Capture the cell that displays the provided text and extract its (x, y) central coordinate. 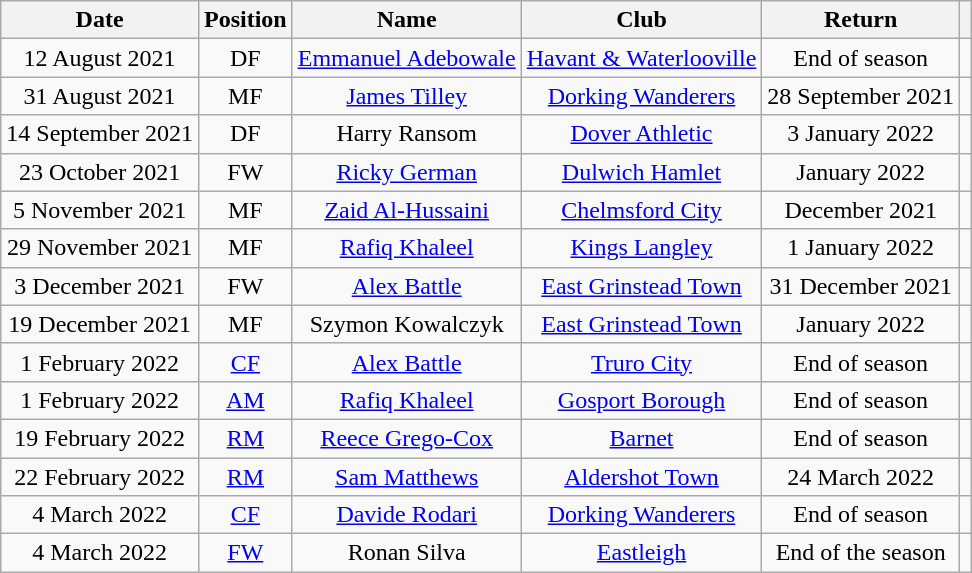
29 November 2021 (100, 248)
Club (642, 20)
James Tilley (406, 96)
Zaid Al-Hussaini (406, 210)
31 December 2021 (861, 286)
Aldershot Town (642, 477)
Truro City (642, 362)
AM (245, 400)
19 February 2022 (100, 438)
Kings Langley (642, 248)
End of the season (861, 553)
Chelmsford City (642, 210)
19 December 2021 (100, 324)
Date (100, 20)
Emmanuel Adebowale (406, 58)
Reece Grego-Cox (406, 438)
Dover Athletic (642, 134)
23 October 2021 (100, 172)
Szymon Kowalczyk (406, 324)
31 August 2021 (100, 96)
12 August 2021 (100, 58)
28 September 2021 (861, 96)
24 March 2022 (861, 477)
3 December 2021 (100, 286)
5 November 2021 (100, 210)
Havant & Waterlooville (642, 58)
3 January 2022 (861, 134)
Ricky German (406, 172)
22 February 2022 (100, 477)
Eastleigh (642, 553)
Sam Matthews (406, 477)
1 January 2022 (861, 248)
Davide Rodari (406, 515)
Gosport Borough (642, 400)
Harry Ransom (406, 134)
14 September 2021 (100, 134)
Barnet (642, 438)
Name (406, 20)
Ronan Silva (406, 553)
Dulwich Hamlet (642, 172)
Position (245, 20)
Return (861, 20)
December 2021 (861, 210)
